Scan for the cell matching the given text and deliver its (x, y) coordinate at center. 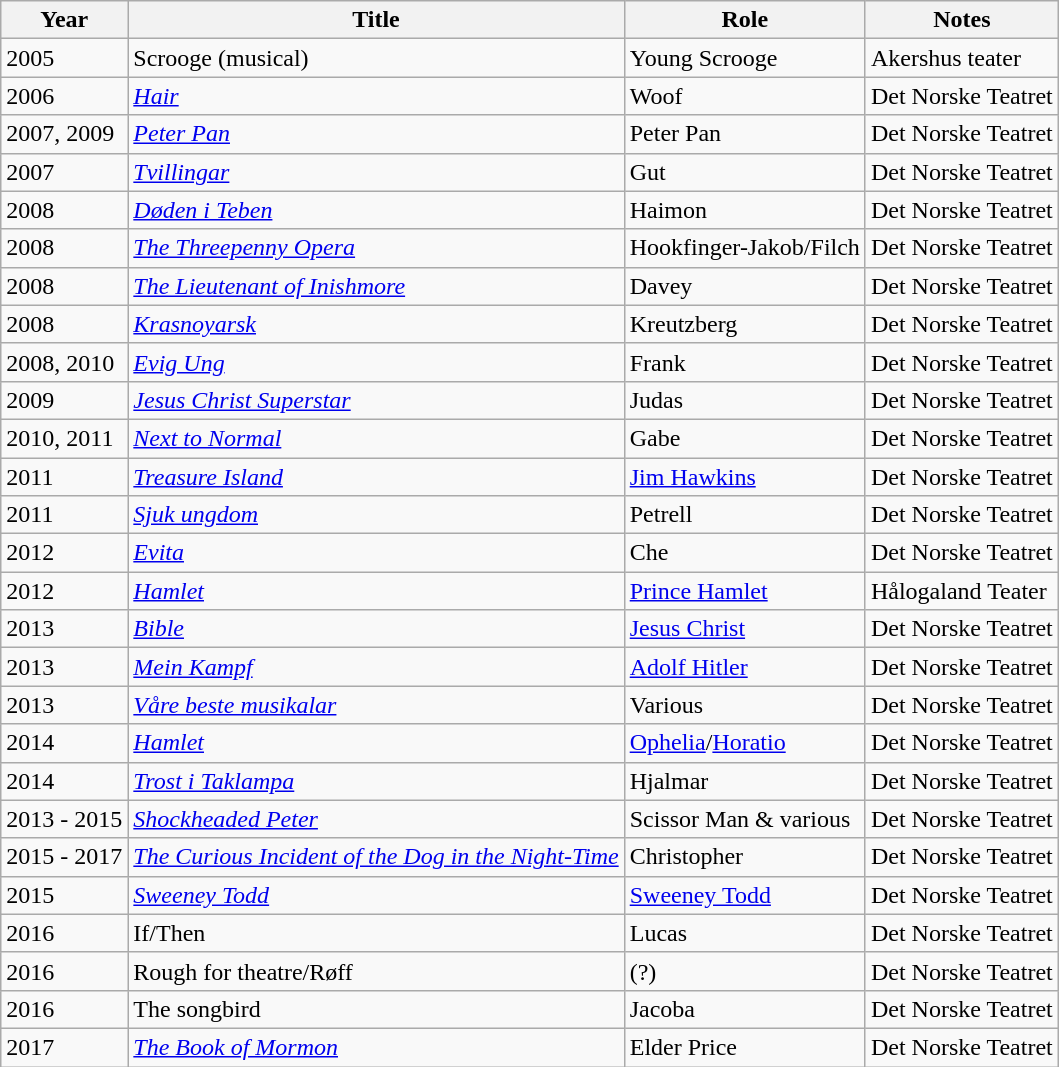
Title (376, 20)
Våre beste musikalar (376, 705)
2008, 2010 (64, 362)
Gut (744, 172)
The songbird (376, 1009)
2007 (64, 172)
Lucas (744, 933)
Hookfinger-Jakob/Filch (744, 248)
Young Scrooge (744, 58)
The Threepenny Opera (376, 248)
Scissor Man & various (744, 819)
Jim Hawkins (744, 477)
Krasnoyarsk (376, 324)
2015 - 2017 (64, 857)
Jesus Christ Superstar (376, 400)
Bible (376, 629)
Trost i Taklampa (376, 781)
Døden i Teben (376, 210)
2010, 2011 (64, 438)
Hjalmar (744, 781)
Petrell (744, 515)
Next to Normal (376, 438)
(?) (744, 971)
The Lieutenant of Inishmore (376, 286)
Gabe (744, 438)
The Book of Mormon (376, 1047)
Davey (744, 286)
2009 (64, 400)
2005 (64, 58)
Hair (376, 96)
Sjuk ungdom (376, 515)
Evig Ung (376, 362)
If/Then (376, 933)
Role (744, 20)
Ophelia/Horatio (744, 743)
Hålogaland Teater (962, 591)
The Curious Incident of the Dog in the Night-Time (376, 857)
Akershus teater (962, 58)
Scrooge (musical) (376, 58)
Various (744, 705)
Evita (376, 553)
2007, 2009 (64, 134)
Tvillingar (376, 172)
Mein Kampf (376, 667)
2017 (64, 1047)
Prince Hamlet (744, 591)
2013 - 2015 (64, 819)
Notes (962, 20)
Rough for theatre/Røff (376, 971)
Year (64, 20)
Kreutzberg (744, 324)
Judas (744, 400)
Che (744, 553)
Frank (744, 362)
2006 (64, 96)
Shockheaded Peter (376, 819)
Haimon (744, 210)
Jesus Christ (744, 629)
Elder Price (744, 1047)
Christopher (744, 857)
Adolf Hitler (744, 667)
Jacoba (744, 1009)
2015 (64, 895)
Treasure Island (376, 477)
Woof (744, 96)
